Pinpoint the cell where the given text exists, returning its (X, Y) midpoint coordinate. 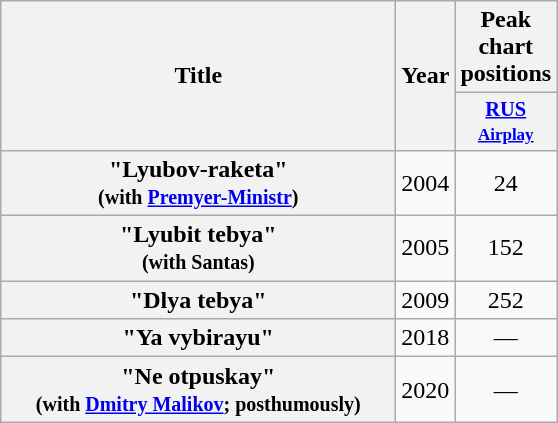
"Ya vybirayu" (198, 338)
"Lyubit tebya"(with Santas) (198, 248)
2018 (426, 338)
"Dlya tebya" (198, 300)
Peak chart positions (506, 47)
252 (506, 300)
"Lyubov-raketa"(with Premyer-Ministr) (198, 182)
2009 (426, 300)
RUSAirplay (506, 122)
24 (506, 182)
2020 (426, 390)
Title (198, 76)
2005 (426, 248)
Year (426, 76)
152 (506, 248)
"Ne otpuskay"(with Dmitry Malikov; posthumously) (198, 390)
2004 (426, 182)
